Output the (X, Y) coordinate of the center of the cell containing the given text.  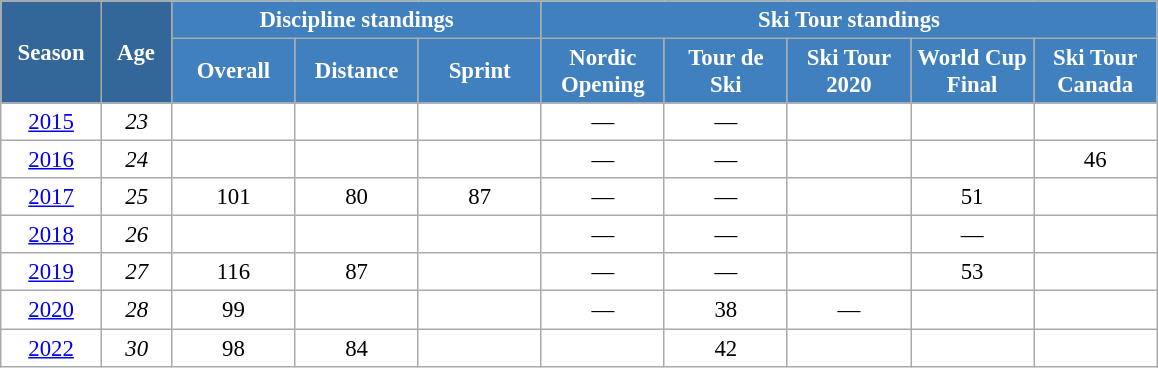
116 (234, 273)
2019 (52, 273)
Ski Tour2020 (848, 72)
2017 (52, 197)
80 (356, 197)
26 (136, 235)
2016 (52, 160)
84 (356, 348)
23 (136, 122)
99 (234, 310)
Overall (234, 72)
101 (234, 197)
24 (136, 160)
Season (52, 52)
98 (234, 348)
38 (726, 310)
53 (972, 273)
Ski TourCanada (1096, 72)
Tour deSki (726, 72)
Age (136, 52)
2020 (52, 310)
42 (726, 348)
30 (136, 348)
27 (136, 273)
2015 (52, 122)
51 (972, 197)
2018 (52, 235)
Ski Tour standings (848, 20)
28 (136, 310)
Distance (356, 72)
World CupFinal (972, 72)
Discipline standings (356, 20)
2022 (52, 348)
NordicOpening (602, 72)
46 (1096, 160)
Sprint (480, 72)
25 (136, 197)
